Find where the given text appears and provide that cell's center as [x, y] coordinate. 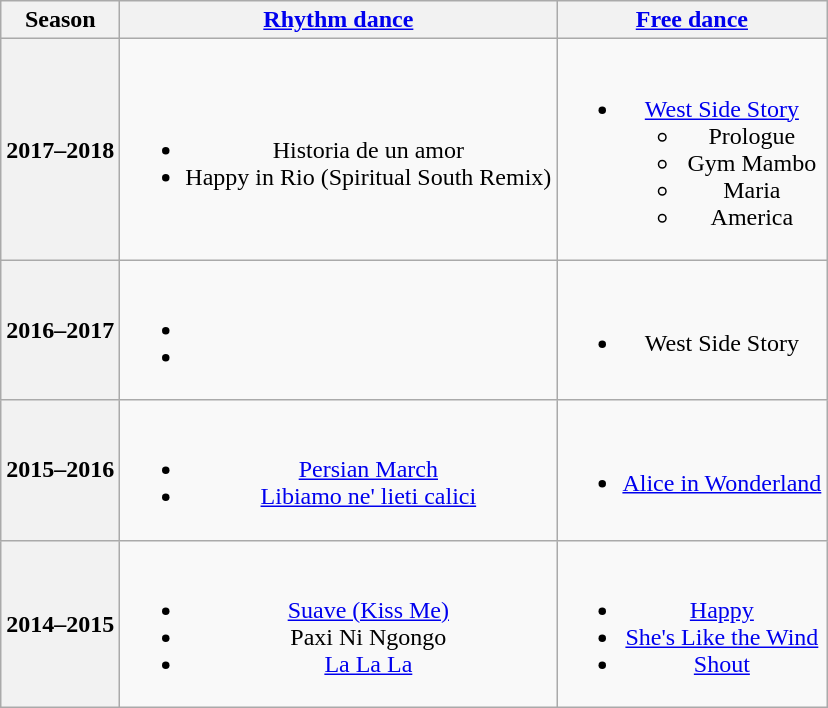
Free dance [692, 20]
Alice in Wonderland [692, 470]
Historia de un amor Happy in Rio (Spiritual South Remix) [338, 150]
Rhythm dance [338, 20]
2017–2018 [60, 150]
2015–2016 [60, 470]
Suave (Kiss Me) Paxi Ni Ngongo La La La [338, 624]
2016–2017 [60, 330]
Happy She's Like the Wind Shout [692, 624]
Season [60, 20]
Persian March Libiamo ne' lieti calici [338, 470]
West Side Story PrologueGym MamboMariaAmerica [692, 150]
West Side Story [692, 330]
2014–2015 [60, 624]
